Scan for the cell matching the given text and deliver its (X, Y) coordinate at center. 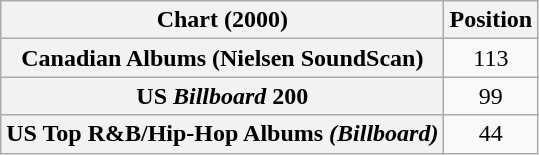
Canadian Albums (Nielsen SoundScan) (222, 58)
99 (491, 96)
113 (491, 58)
Position (491, 20)
Chart (2000) (222, 20)
US Top R&B/Hip-Hop Albums (Billboard) (222, 134)
US Billboard 200 (222, 96)
44 (491, 134)
